Search for the cell housing the specified text and yield its (X, Y) center coordinate. 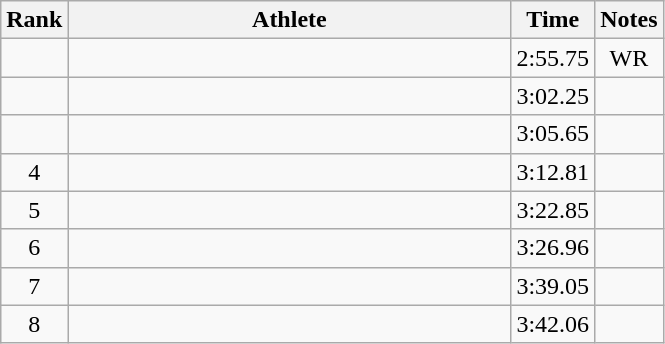
Rank (34, 20)
3:02.25 (553, 96)
Notes (629, 20)
3:05.65 (553, 134)
3:22.85 (553, 210)
7 (34, 286)
6 (34, 248)
3:26.96 (553, 248)
2:55.75 (553, 58)
5 (34, 210)
3:12.81 (553, 172)
WR (629, 58)
8 (34, 324)
3:42.06 (553, 324)
Time (553, 20)
Athlete (290, 20)
3:39.05 (553, 286)
4 (34, 172)
